Output the (X, Y) coordinate of the center of the cell containing the given text.  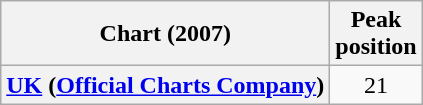
UK (Official Charts Company) (166, 85)
21 (376, 85)
Chart (2007) (166, 34)
Peakposition (376, 34)
